Return [X, Y] of the center of cell containing provided text 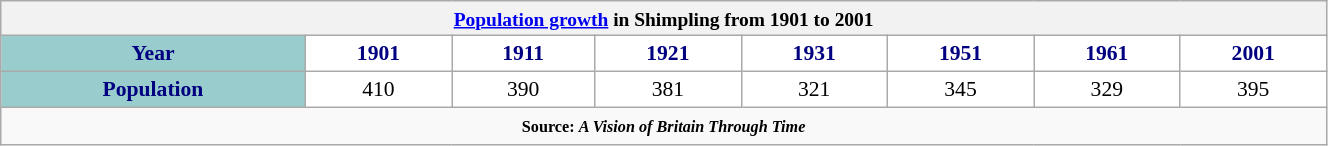
390 [524, 90]
Year [154, 54]
Source: A Vision of Britain Through Time [664, 126]
345 [960, 90]
1961 [1107, 54]
2001 [1253, 54]
395 [1253, 90]
Population growth in Shimpling from 1901 to 2001 [664, 18]
329 [1107, 90]
410 [378, 90]
1931 [814, 54]
1901 [378, 54]
321 [814, 90]
1921 [668, 54]
Population [154, 90]
1951 [960, 54]
1911 [524, 54]
381 [668, 90]
